Determine the (X, Y) coordinate at the center of the cell enclosing the given text.  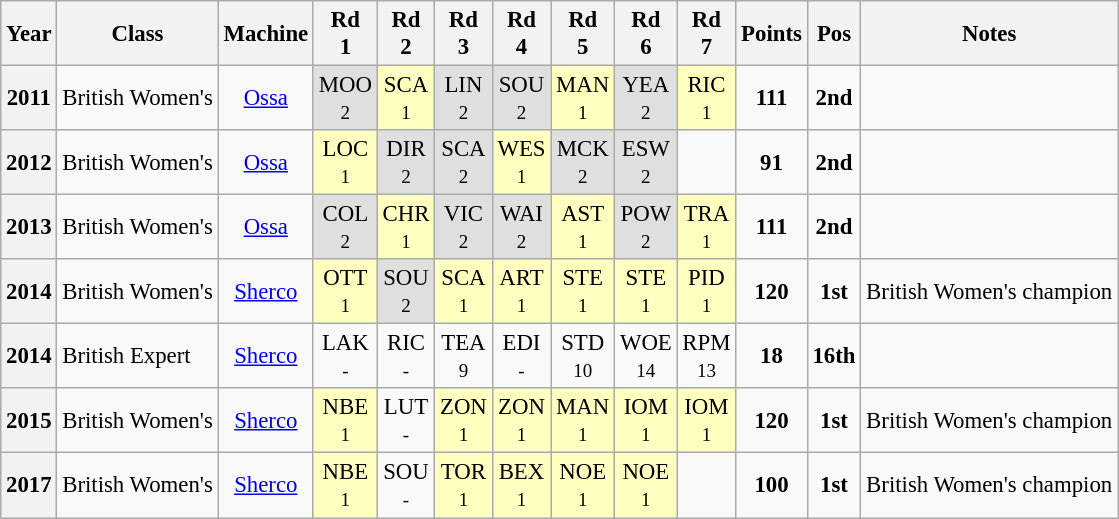
DIR2 (406, 162)
ART1 (522, 292)
WES1 (522, 162)
WAI2 (522, 228)
16th (834, 356)
Pos (834, 34)
TOR1 (464, 486)
TRA1 (706, 228)
Year (29, 34)
WOE14 (646, 356)
Rd4 (522, 34)
RIC1 (706, 98)
RIC- (406, 356)
SCA2 (464, 162)
ESW2 (646, 162)
2011 (29, 98)
2017 (29, 486)
Rd3 (464, 34)
2012 (29, 162)
Points (772, 34)
LOC1 (345, 162)
MCK2 (583, 162)
Rd5 (583, 34)
2015 (29, 420)
OTT1 (345, 292)
Machine (266, 34)
Rd6 (646, 34)
EDI- (522, 356)
VIC2 (464, 228)
100 (772, 486)
LUT- (406, 420)
British Expert (138, 356)
LAK- (345, 356)
TEA9 (464, 356)
Class (138, 34)
AST1 (583, 228)
POW2 (646, 228)
Rd1 (345, 34)
SOU- (406, 486)
2013 (29, 228)
RPM13 (706, 356)
Rd2 (406, 34)
MOO2 (345, 98)
18 (772, 356)
YEA2 (646, 98)
STD10 (583, 356)
Rd7 (706, 34)
BEX1 (522, 486)
Notes (990, 34)
LIN2 (464, 98)
CHR1 (406, 228)
91 (772, 162)
COL2 (345, 228)
PID1 (706, 292)
